Detect which cell encompasses the target text, then output its [x, y] center coordinate. 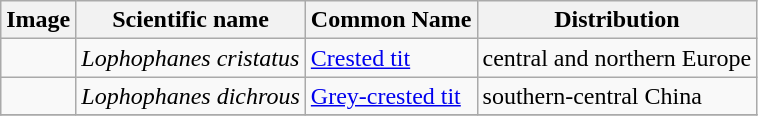
Lophophanes cristatus [191, 58]
Distribution [617, 20]
Common Name [391, 20]
Grey-crested tit [391, 96]
Crested tit [391, 58]
Lophophanes dichrous [191, 96]
Image [38, 20]
central and northern Europe [617, 58]
Scientific name [191, 20]
southern-central China [617, 96]
